Return [x, y] of the center of cell containing provided text 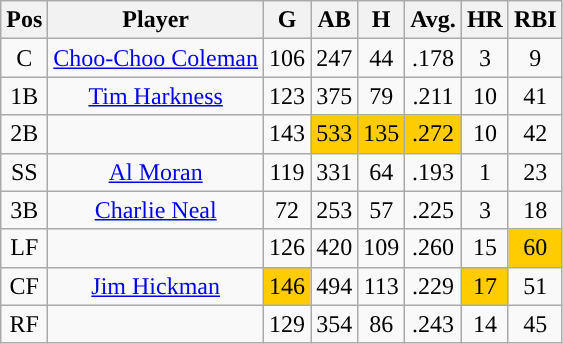
.229 [434, 286]
533 [334, 134]
354 [334, 324]
.211 [434, 96]
123 [288, 96]
CF [24, 286]
LF [24, 248]
420 [334, 248]
109 [382, 248]
Jim Hickman [156, 286]
126 [288, 248]
AB [334, 20]
Charlie Neal [156, 210]
42 [535, 134]
Choo-Choo Coleman [156, 58]
.243 [434, 324]
1 [484, 172]
72 [288, 210]
135 [382, 134]
Al Moran [156, 172]
494 [334, 286]
H [382, 20]
.225 [434, 210]
Player [156, 20]
.272 [434, 134]
119 [288, 172]
331 [334, 172]
9 [535, 58]
79 [382, 96]
3B [24, 210]
15 [484, 248]
60 [535, 248]
41 [535, 96]
RBI [535, 20]
106 [288, 58]
Avg. [434, 20]
375 [334, 96]
Pos [24, 20]
253 [334, 210]
57 [382, 210]
HR [484, 20]
129 [288, 324]
146 [288, 286]
45 [535, 324]
64 [382, 172]
RF [24, 324]
86 [382, 324]
113 [382, 286]
1B [24, 96]
.178 [434, 58]
247 [334, 58]
SS [24, 172]
.193 [434, 172]
G [288, 20]
C [24, 58]
.260 [434, 248]
Tim Harkness [156, 96]
2B [24, 134]
18 [535, 210]
51 [535, 286]
17 [484, 286]
23 [535, 172]
44 [382, 58]
14 [484, 324]
143 [288, 134]
